Find where the given text appears and provide that cell's center as [x, y] coordinate. 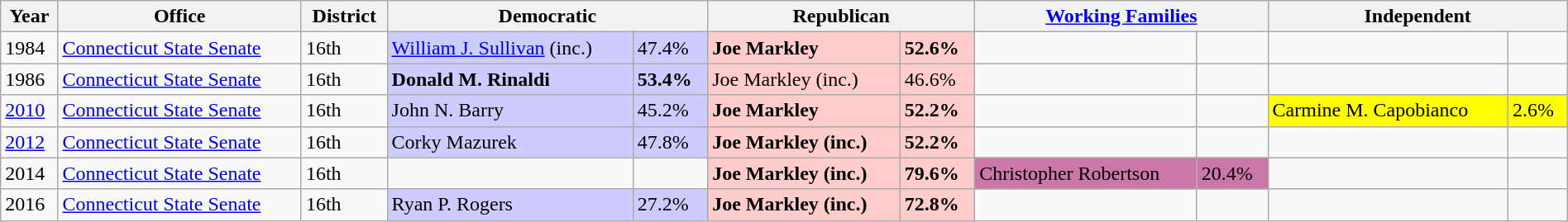
46.6% [937, 79]
Independent [1417, 17]
52.6% [937, 48]
2010 [30, 111]
William J. Sullivan (inc.) [509, 48]
John N. Barry [509, 111]
Working Families [1121, 17]
2012 [30, 142]
2.6% [1538, 111]
47.4% [670, 48]
Ryan P. Rogers [509, 205]
Office [179, 17]
Democratic [547, 17]
1986 [30, 79]
72.8% [937, 205]
53.4% [670, 79]
2014 [30, 173]
47.8% [670, 142]
Republican [842, 17]
1984 [30, 48]
District [344, 17]
45.2% [670, 111]
Corky Mazurek [509, 142]
27.2% [670, 205]
Christopher Robertson [1087, 173]
79.6% [937, 173]
Donald M. Rinaldi [509, 79]
20.4% [1232, 173]
2016 [30, 205]
Carmine M. Capobianco [1388, 111]
Year [30, 17]
